Return [x, y] of the center of cell containing provided text 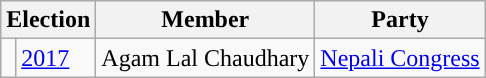
Nepali Congress [400, 58]
Election [48, 20]
Member [206, 20]
Party [400, 20]
2017 [56, 58]
Agam Lal Chaudhary [206, 58]
